Identify which cell holds the provided text, then report its (x, y) central coordinate. 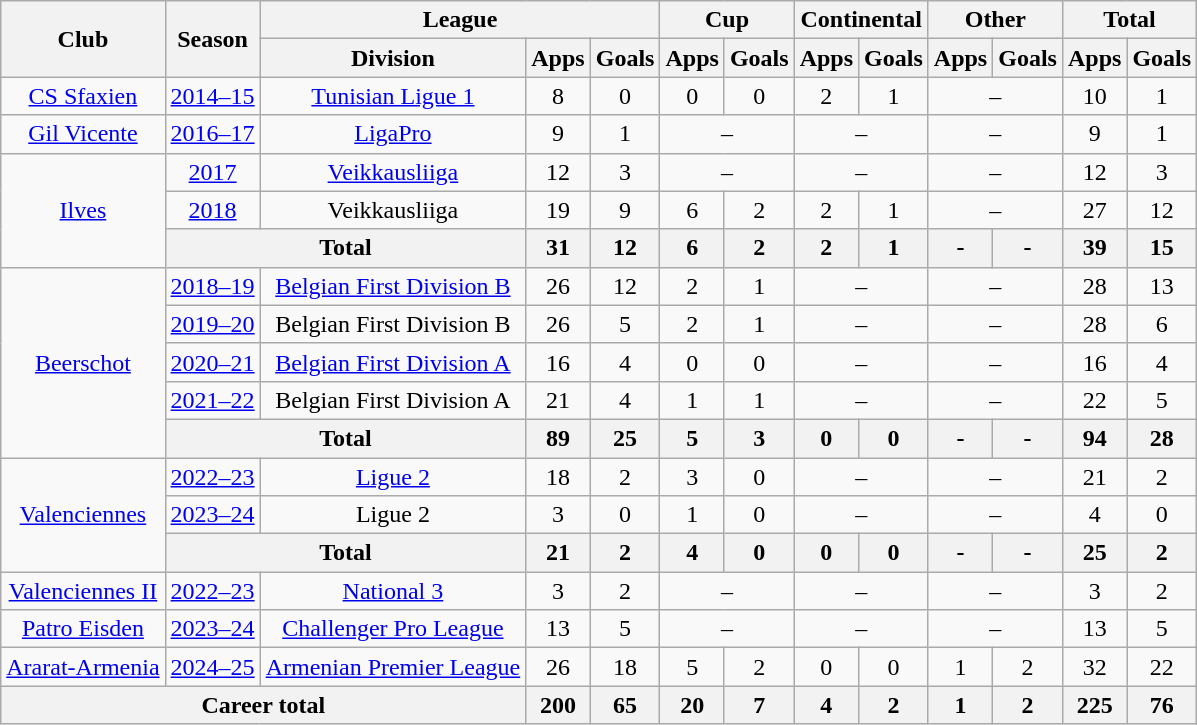
27 (1094, 210)
2020–21 (212, 362)
2024–25 (212, 667)
Armenian Premier League (393, 667)
Patro Eisden (83, 629)
2018 (212, 210)
Other (995, 20)
League (460, 20)
15 (1162, 248)
2018–19 (212, 286)
94 (1094, 438)
2016–17 (212, 134)
31 (558, 248)
Gil Vicente (83, 134)
Ilves (83, 210)
20 (692, 705)
Cup (727, 20)
Challenger Pro League (393, 629)
Division (393, 58)
2014–15 (212, 96)
19 (558, 210)
39 (1094, 248)
CS Sfaxien (83, 96)
2019–20 (212, 324)
32 (1094, 667)
65 (625, 705)
Career total (264, 705)
76 (1162, 705)
Ararat-Armenia (83, 667)
Tunisian Ligue 1 (393, 96)
8 (558, 96)
LigaPro (393, 134)
Club (83, 39)
Season (212, 39)
89 (558, 438)
200 (558, 705)
225 (1094, 705)
National 3 (393, 591)
Continental (861, 20)
10 (1094, 96)
2017 (212, 172)
Valenciennes II (83, 591)
7 (759, 705)
Beerschot (83, 362)
Valenciennes (83, 515)
2021–22 (212, 400)
